Output the [X, Y] coordinate of the center of the cell containing the given text.  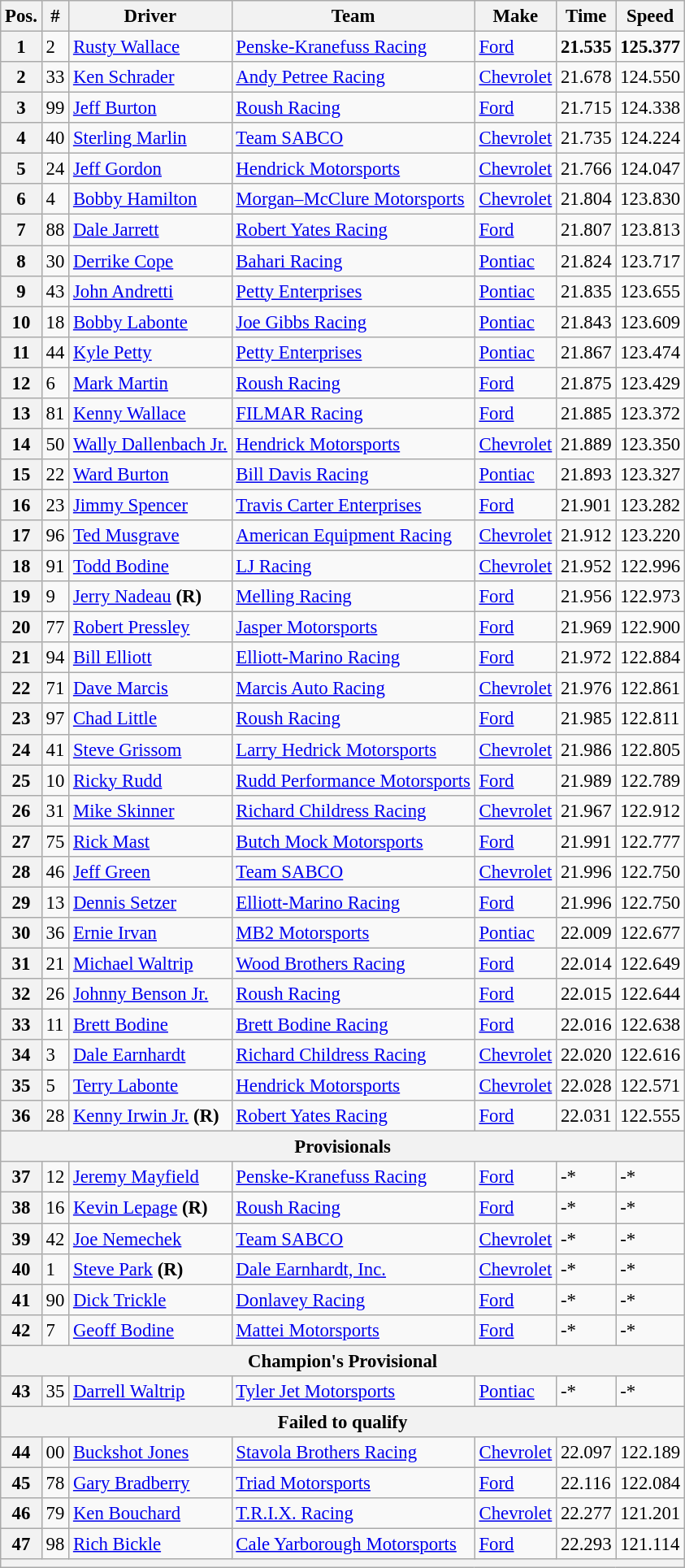
123.327 [650, 475]
122.189 [650, 1453]
122.649 [650, 963]
21.867 [587, 352]
Donlavey Racing [353, 1300]
Andy Petree Racing [353, 77]
21.967 [587, 810]
Wood Brothers Racing [353, 963]
122.555 [650, 1116]
Rudd Performance Motorsports [353, 780]
17 [21, 536]
Travis Carter Enterprises [353, 505]
MB2 Motorsports [353, 933]
123.282 [650, 505]
Pos. [21, 16]
Buckshot Jones [150, 1453]
47 [21, 1544]
Terry Labonte [150, 1086]
Kyle Petty [150, 352]
34 [21, 1055]
Ted Musgrave [150, 536]
Bill Davis Racing [353, 475]
21.843 [587, 322]
Bobby Labonte [150, 322]
21.889 [587, 444]
Brett Bodine Racing [353, 1025]
79 [55, 1514]
22.015 [587, 994]
22.031 [587, 1116]
Melling Racing [353, 597]
21.715 [587, 108]
Failed to qualify [343, 1422]
Ward Burton [150, 475]
88 [55, 230]
Provisionals [343, 1147]
22.009 [587, 933]
77 [55, 628]
122.861 [650, 688]
22.277 [587, 1514]
21.985 [587, 719]
38 [21, 1208]
124.224 [650, 138]
Dale Earnhardt [150, 1055]
21.893 [587, 475]
125.377 [650, 47]
Darrell Waltrip [150, 1392]
21.989 [587, 780]
91 [55, 567]
121.201 [650, 1514]
Jeremy Mayfield [150, 1178]
Ricky Rudd [150, 780]
T.R.I.X. Racing [353, 1514]
123.717 [650, 261]
Brett Bodine [150, 1025]
122.638 [650, 1025]
Dennis Setzer [150, 902]
# [55, 16]
Dick Trickle [150, 1300]
122.571 [650, 1086]
Steve Grissom [150, 749]
Bill Elliott [150, 658]
Wally Dallenbach Jr. [150, 444]
Kevin Lepage (R) [150, 1208]
22.014 [587, 963]
21.835 [587, 291]
Jeff Gordon [150, 169]
FILMAR Racing [353, 414]
27 [21, 841]
123.350 [650, 444]
Morgan–McClure Motorsports [353, 199]
Geoff Bodine [150, 1330]
32 [21, 994]
John Andretti [150, 291]
Gary Bradberry [150, 1483]
21.912 [587, 536]
21.807 [587, 230]
Rich Bickle [150, 1544]
123.474 [650, 352]
Robert Pressley [150, 628]
Ken Schrader [150, 77]
21.956 [587, 597]
21.986 [587, 749]
122.084 [650, 1483]
122.616 [650, 1055]
14 [21, 444]
Chad Little [150, 719]
96 [55, 536]
Rick Mast [150, 841]
29 [21, 902]
Kenny Irwin Jr. (R) [150, 1116]
Marcis Auto Racing [353, 688]
21.969 [587, 628]
Champion's Provisional [343, 1361]
123.220 [650, 536]
122.884 [650, 658]
21.885 [587, 414]
Todd Bodine [150, 567]
Speed [650, 16]
Time [587, 16]
15 [21, 475]
50 [55, 444]
21.824 [587, 261]
Dale Jarrett [150, 230]
LJ Racing [353, 567]
Mark Martin [150, 383]
Steve Park (R) [150, 1269]
78 [55, 1483]
45 [21, 1483]
90 [55, 1300]
Michael Waltrip [150, 963]
Jimmy Spencer [150, 505]
Stavola Brothers Racing [353, 1453]
8 [21, 261]
21.678 [587, 77]
Johnny Benson Jr. [150, 994]
21.991 [587, 841]
Driver [150, 16]
Triad Motorsports [353, 1483]
Team [353, 16]
Jeff Burton [150, 108]
122.811 [650, 719]
122.900 [650, 628]
21.952 [587, 567]
Joe Gibbs Racing [353, 322]
22.116 [587, 1483]
122.805 [650, 749]
122.677 [650, 933]
Mattei Motorsports [353, 1330]
Bobby Hamilton [150, 199]
Butch Mock Motorsports [353, 841]
22.020 [587, 1055]
22.028 [587, 1086]
39 [21, 1239]
98 [55, 1544]
22.293 [587, 1544]
122.912 [650, 810]
123.813 [650, 230]
22.097 [587, 1453]
20 [21, 628]
Joe Nemechek [150, 1239]
00 [55, 1453]
123.655 [650, 291]
21.976 [587, 688]
21.804 [587, 199]
21.901 [587, 505]
81 [55, 414]
Jeff Green [150, 872]
Ken Bouchard [150, 1514]
22.016 [587, 1025]
Larry Hedrick Motorsports [353, 749]
Ernie Irvan [150, 933]
21.735 [587, 138]
Dave Marcis [150, 688]
121.114 [650, 1544]
122.777 [650, 841]
Rusty Wallace [150, 47]
122.973 [650, 597]
21.972 [587, 658]
Kenny Wallace [150, 414]
Jerry Nadeau (R) [150, 597]
21.766 [587, 169]
124.047 [650, 169]
Bahari Racing [353, 261]
94 [55, 658]
122.644 [650, 994]
21.535 [587, 47]
124.550 [650, 77]
123.429 [650, 383]
Derrike Cope [150, 261]
Sterling Marlin [150, 138]
97 [55, 719]
122.996 [650, 567]
Mike Skinner [150, 810]
19 [21, 597]
122.789 [650, 780]
Make [515, 16]
American Equipment Racing [353, 536]
Jasper Motorsports [353, 628]
Dale Earnhardt, Inc. [353, 1269]
37 [21, 1178]
123.830 [650, 199]
Cale Yarborough Motorsports [353, 1544]
99 [55, 108]
25 [21, 780]
124.338 [650, 108]
123.609 [650, 322]
21.875 [587, 383]
Tyler Jet Motorsports [353, 1392]
123.372 [650, 414]
75 [55, 841]
71 [55, 688]
